Pinpoint the cell where the given text exists, returning its [X, Y] midpoint coordinate. 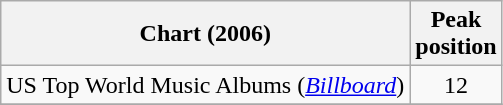
Chart (2006) [206, 34]
US Top World Music Albums (Billboard) [206, 85]
Peakposition [456, 34]
12 [456, 85]
